Scan for the cell matching the given text and deliver its (X, Y) coordinate at center. 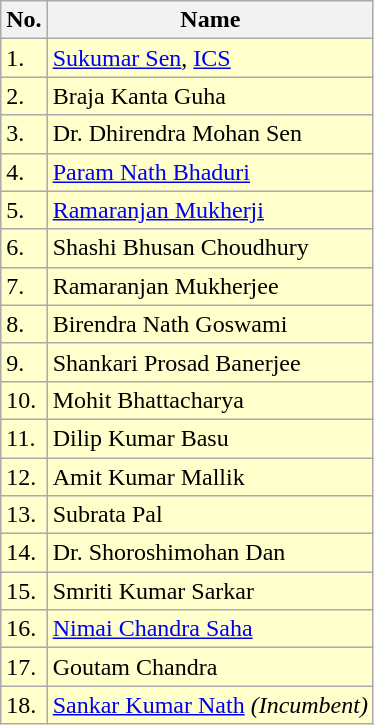
Shashi Bhusan Choudhury (210, 248)
14. (24, 553)
9. (24, 362)
2. (24, 96)
5. (24, 210)
10. (24, 400)
8. (24, 324)
Ramaranjan Mukherji (210, 210)
6. (24, 248)
7. (24, 286)
11. (24, 438)
Mohit Bhattacharya (210, 400)
No. (24, 20)
Dilip Kumar Basu (210, 438)
Dr. Dhirendra Mohan Sen (210, 134)
4. (24, 172)
Braja Kanta Guha (210, 96)
Sukumar Sen, ICS (210, 58)
Goutam Chandra (210, 667)
18. (24, 705)
Shankari Prosad Banerjee (210, 362)
Ramaranjan Mukherjee (210, 286)
3. (24, 134)
Subrata Pal (210, 515)
13. (24, 515)
1. (24, 58)
Name (210, 20)
Amit Kumar Mallik (210, 477)
15. (24, 591)
16. (24, 629)
Birendra Nath Goswami (210, 324)
Smriti Kumar Sarkar (210, 591)
17. (24, 667)
Nimai Chandra Saha (210, 629)
Param Nath Bhaduri (210, 172)
12. (24, 477)
Sankar Kumar Nath (Incumbent) (210, 705)
Dr. Shoroshimohan Dan (210, 553)
